Output the [X, Y] coordinate of the center of the cell containing the given text.  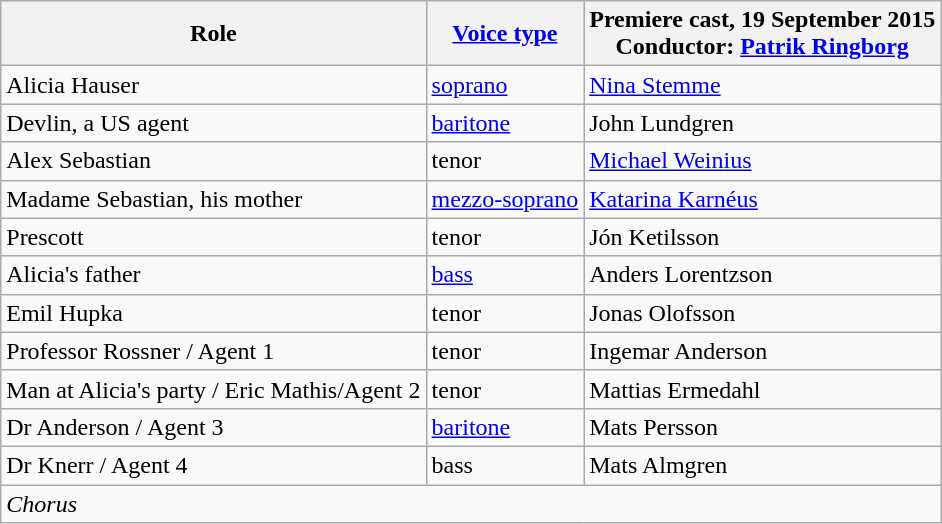
Nina Stemme [762, 85]
Dr Knerr / Agent 4 [214, 465]
Devlin, a US agent [214, 123]
Jón Ketilsson [762, 237]
Prescott [214, 237]
Madame Sebastian, his mother [214, 199]
Mats Persson [762, 427]
John Lundgren [762, 123]
Dr Anderson / Agent 3 [214, 427]
Anders Lorentzson [762, 275]
Chorus [471, 503]
Ingemar Anderson [762, 351]
Jonas Olofsson [762, 313]
Emil Hupka [214, 313]
mezzo-soprano [505, 199]
soprano [505, 85]
Mattias Ermedahl [762, 389]
Mats Almgren [762, 465]
Katarina Karnéus [762, 199]
Alicia Hauser [214, 85]
Michael Weinius [762, 161]
Role [214, 34]
Professor Rossner / Agent 1 [214, 351]
Premiere cast, 19 September 2015Conductor: Patrik Ringborg [762, 34]
Man at Alicia's party / Eric Mathis/Agent 2 [214, 389]
Alicia's father [214, 275]
Alex Sebastian [214, 161]
Voice type [505, 34]
